Determine the (X, Y) coordinate at the center of the cell enclosing the given text.  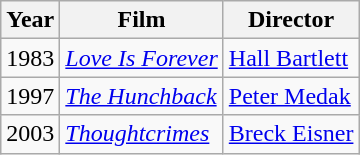
Director (291, 20)
Thoughtcrimes (142, 134)
Love Is Forever (142, 58)
Film (142, 20)
Year (30, 20)
Hall Bartlett (291, 58)
Peter Medak (291, 96)
1983 (30, 58)
1997 (30, 96)
2003 (30, 134)
The Hunchback (142, 96)
Breck Eisner (291, 134)
